For the text-containing cell, return its midpoint in [X, Y] coordinate format. 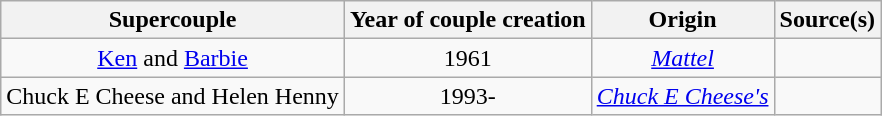
1993- [468, 96]
Mattel [682, 58]
Chuck E Cheese's [682, 96]
Supercouple [173, 20]
Source(s) [828, 20]
Chuck E Cheese and Helen Henny [173, 96]
1961 [468, 58]
Origin [682, 20]
Year of couple creation [468, 20]
Ken and Barbie [173, 58]
